Output the [x, y] coordinate of the center of the cell containing the given text.  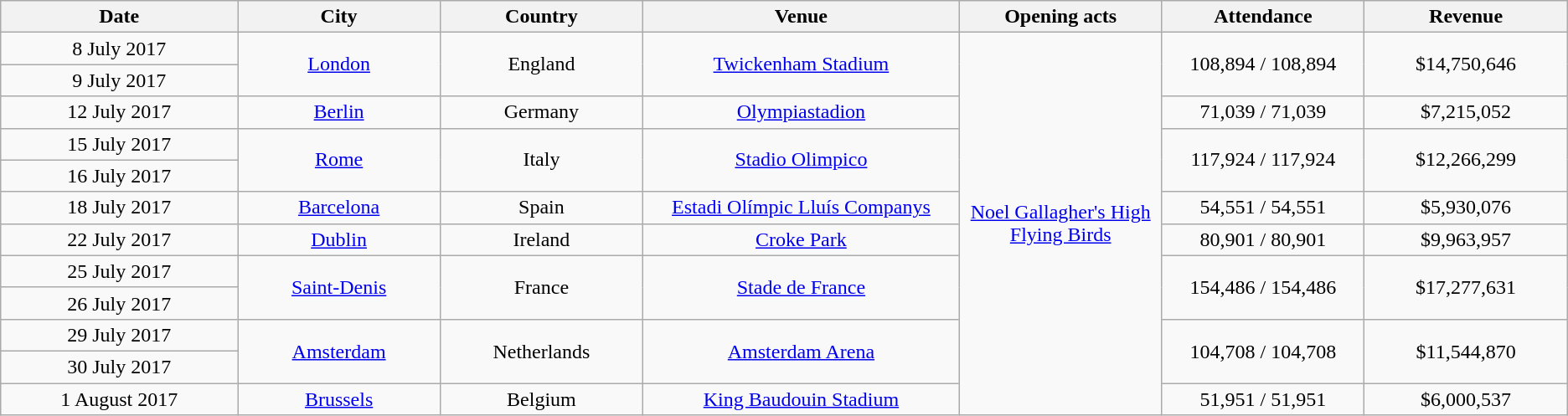
Olympiastadion [801, 112]
$9,963,957 [1466, 239]
Dublin [339, 239]
Rome [339, 160]
51,951 / 51,951 [1263, 399]
26 July 2017 [119, 303]
$12,266,299 [1466, 160]
12 July 2017 [119, 112]
9 July 2017 [119, 80]
1 August 2017 [119, 399]
104,708 / 104,708 [1263, 351]
London [339, 64]
108,894 / 108,894 [1263, 64]
Date [119, 17]
Twickenham Stadium [801, 64]
Amsterdam [339, 351]
Attendance [1263, 17]
Germany [541, 112]
Noel Gallagher's High Flying Birds [1060, 224]
16 July 2017 [119, 176]
30 July 2017 [119, 367]
29 July 2017 [119, 335]
15 July 2017 [119, 144]
Croke Park [801, 239]
France [541, 287]
22 July 2017 [119, 239]
Saint-Denis [339, 287]
$7,215,052 [1466, 112]
Estadi Olímpic Lluís Companys [801, 208]
Spain [541, 208]
Opening acts [1060, 17]
King Baudouin Stadium [801, 399]
City [339, 17]
Ireland [541, 239]
117,924 / 117,924 [1263, 160]
8 July 2017 [119, 49]
Belgium [541, 399]
$14,750,646 [1466, 64]
18 July 2017 [119, 208]
Amsterdam Arena [801, 351]
Barcelona [339, 208]
$5,930,076 [1466, 208]
$6,000,537 [1466, 399]
England [541, 64]
Netherlands [541, 351]
Venue [801, 17]
71,039 / 71,039 [1263, 112]
54,551 / 54,551 [1263, 208]
154,486 / 154,486 [1263, 287]
$11,544,870 [1466, 351]
Italy [541, 160]
$17,277,631 [1466, 287]
Brussels [339, 399]
80,901 / 80,901 [1263, 239]
Stadio Olimpico [801, 160]
Stade de France [801, 287]
Revenue [1466, 17]
Country [541, 17]
Berlin [339, 112]
25 July 2017 [119, 271]
